Find where the given text appears and provide that cell's center as (x, y) coordinate. 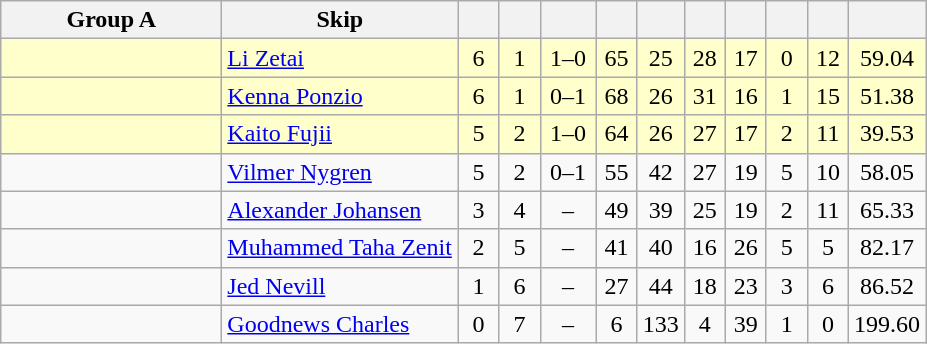
65 (616, 58)
Skip (340, 20)
65.33 (886, 210)
40 (660, 248)
86.52 (886, 286)
28 (704, 58)
64 (616, 134)
58.05 (886, 172)
7 (520, 324)
Li Zetai (340, 58)
199.60 (886, 324)
49 (616, 210)
Kenna Ponzio (340, 96)
41 (616, 248)
Goodnews Charles (340, 324)
23 (746, 286)
68 (616, 96)
133 (660, 324)
Kaito Fujii (340, 134)
44 (660, 286)
18 (704, 286)
55 (616, 172)
31 (704, 96)
10 (828, 172)
12 (828, 58)
Vilmer Nygren (340, 172)
51.38 (886, 96)
Jed Nevill (340, 286)
39.53 (886, 134)
Group A (112, 20)
42 (660, 172)
Muhammed Taha Zenit (340, 248)
82.17 (886, 248)
Alexander Johansen (340, 210)
59.04 (886, 58)
15 (828, 96)
